Detect which cell encompasses the target text, then output its [X, Y] center coordinate. 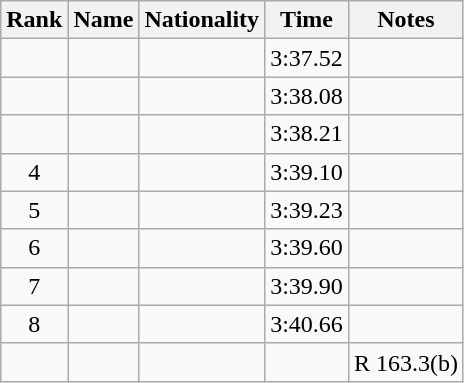
3:39.90 [307, 286]
3:39.10 [307, 172]
3:39.23 [307, 210]
Notes [406, 20]
Rank [34, 20]
4 [34, 172]
R 163.3(b) [406, 362]
3:40.66 [307, 324]
Time [307, 20]
5 [34, 210]
6 [34, 248]
3:37.52 [307, 58]
Name [104, 20]
3:38.21 [307, 134]
Nationality [202, 20]
8 [34, 324]
3:39.60 [307, 248]
7 [34, 286]
3:38.08 [307, 96]
